Extract the (X, Y) coordinate from the center of the cell holding the provided text.  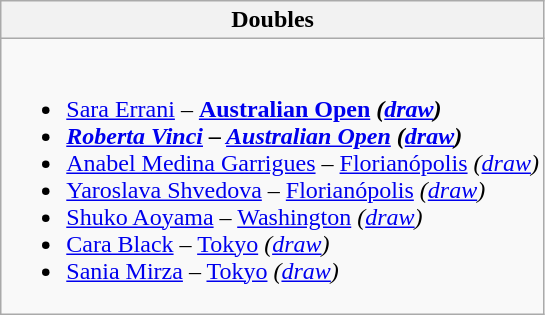
Doubles (273, 20)
